Return the [x, y] coordinate for the center point of the cell that contains the specified text.  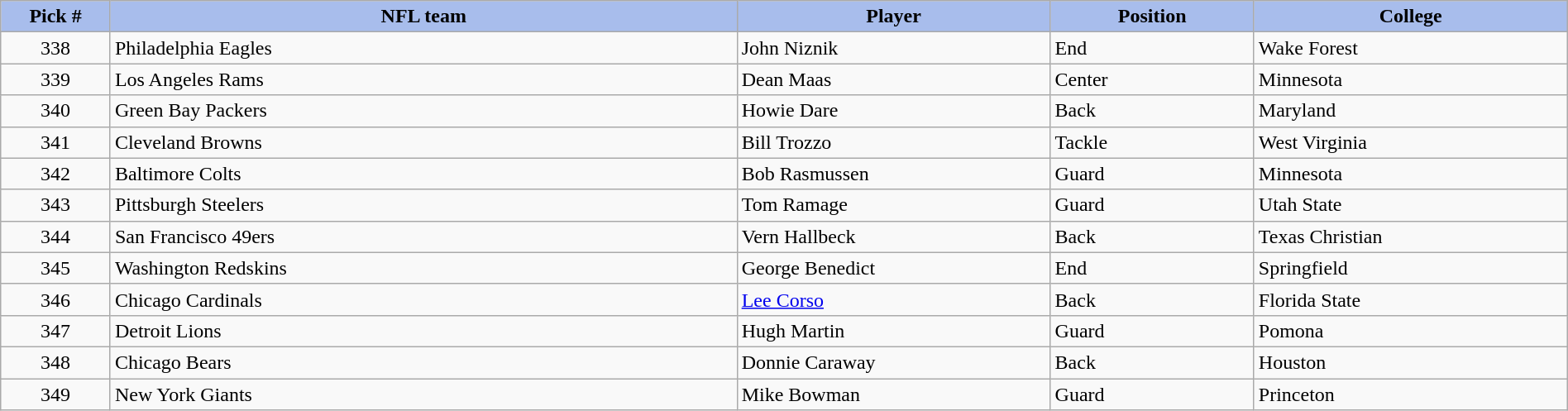
345 [56, 268]
Tom Ramage [893, 205]
San Francisco 49ers [423, 237]
339 [56, 79]
346 [56, 299]
Donnie Caraway [893, 362]
Florida State [1411, 299]
Bob Rasmussen [893, 174]
Pittsburgh Steelers [423, 205]
Chicago Cardinals [423, 299]
Springfield [1411, 268]
New York Giants [423, 394]
Mike Bowman [893, 394]
West Virginia [1411, 142]
Washington Redskins [423, 268]
Hugh Martin [893, 331]
George Benedict [893, 268]
Chicago Bears [423, 362]
NFL team [423, 17]
Maryland [1411, 111]
College [1411, 17]
Baltimore Colts [423, 174]
Texas Christian [1411, 237]
Position [1152, 17]
341 [56, 142]
Utah State [1411, 205]
Houston [1411, 362]
343 [56, 205]
342 [56, 174]
Pomona [1411, 331]
Player [893, 17]
Lee Corso [893, 299]
Philadelphia Eagles [423, 48]
Vern Hallbeck [893, 237]
Pick # [56, 17]
Green Bay Packers [423, 111]
Detroit Lions [423, 331]
Wake Forest [1411, 48]
John Niznik [893, 48]
347 [56, 331]
349 [56, 394]
Los Angeles Rams [423, 79]
Cleveland Browns [423, 142]
Princeton [1411, 394]
Bill Trozzo [893, 142]
Howie Dare [893, 111]
340 [56, 111]
348 [56, 362]
344 [56, 237]
Dean Maas [893, 79]
Tackle [1152, 142]
338 [56, 48]
Center [1152, 79]
